Scan for the cell matching the given text and deliver its (x, y) coordinate at center. 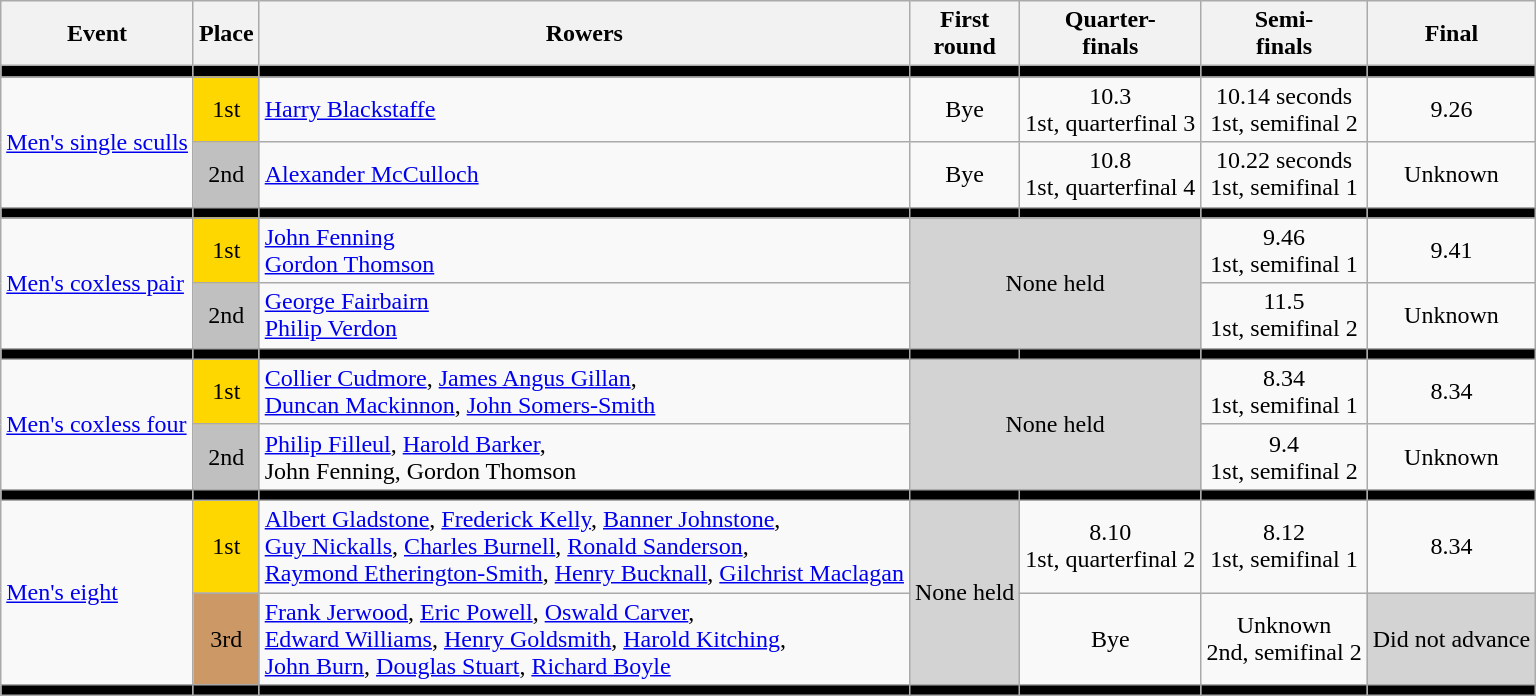
Frank Jerwood, Eric Powell, Oswald Carver, Edward Williams, Henry Goldsmith, Harold Kitching, John Burn, Douglas Stuart, Richard Boyle (584, 638)
10.3 1st, quarterfinal 3 (1110, 110)
Men's coxless pair (98, 283)
8.12 1st, semifinal 1 (1284, 546)
9.46 1st, semifinal 1 (1284, 250)
Unknown 2nd, semifinal 2 (1284, 638)
Event (98, 34)
Final (1451, 34)
10.14 seconds 1st, semifinal 2 (1284, 110)
George Fairbairn Philip Verdon (584, 316)
Men's eight (98, 592)
9.4 1st, semifinal 2 (1284, 456)
8.34 1st, semifinal 1 (1284, 392)
3rd (226, 638)
Semi-finals (1284, 34)
Place (226, 34)
Alexander McCulloch (584, 174)
Quarter-finals (1110, 34)
Harry Blackstaffe (584, 110)
8.10 1st, quarterfinal 2 (1110, 546)
9.26 (1451, 110)
9.41 (1451, 250)
Men's single sculls (98, 142)
First round (964, 34)
10.22 seconds 1st, semifinal 1 (1284, 174)
Philip Filleul, Harold Barker, John Fenning, Gordon Thomson (584, 456)
Rowers (584, 34)
Collier Cudmore, James Angus Gillan, Duncan Mackinnon, John Somers-Smith (584, 392)
John Fenning Gordon Thomson (584, 250)
11.5 1st, semifinal 2 (1284, 316)
10.8 1st, quarterfinal 4 (1110, 174)
Did not advance (1451, 638)
Men's coxless four (98, 424)
